Find where the given text appears and provide that cell's center as [x, y] coordinate. 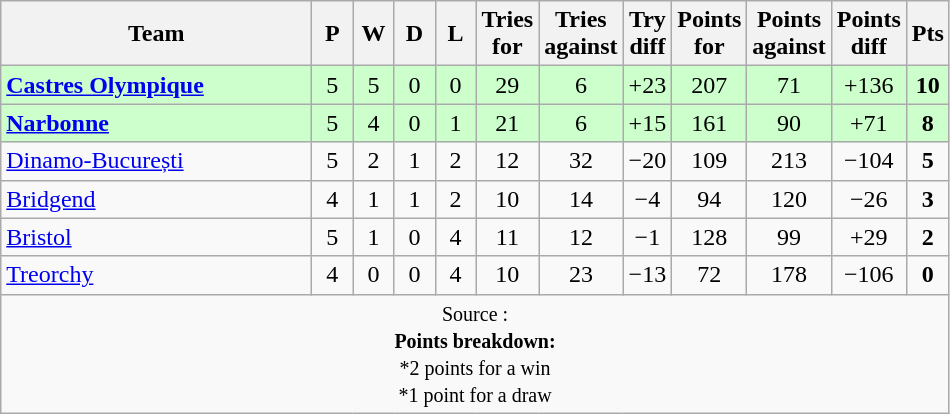
Dinamo-București [156, 161]
Narbonne [156, 123]
213 [789, 161]
99 [789, 237]
−20 [648, 161]
−104 [868, 161]
Treorchy [156, 275]
90 [789, 123]
+23 [648, 85]
14 [581, 199]
Points diff [868, 34]
−106 [868, 275]
−4 [648, 199]
178 [789, 275]
21 [508, 123]
Bridgend [156, 199]
120 [789, 199]
Bristol [156, 237]
109 [710, 161]
Pts [928, 34]
Source : Points breakdown:*2 points for a win*1 point for a draw [476, 354]
Tries for [508, 34]
Points against [789, 34]
+136 [868, 85]
71 [789, 85]
72 [710, 275]
Try diff [648, 34]
207 [710, 85]
128 [710, 237]
32 [581, 161]
P [332, 34]
Castres Olympique [156, 85]
−1 [648, 237]
Tries against [581, 34]
−13 [648, 275]
29 [508, 85]
D [414, 34]
+29 [868, 237]
8 [928, 123]
161 [710, 123]
23 [581, 275]
Team [156, 34]
+15 [648, 123]
−26 [868, 199]
11 [508, 237]
3 [928, 199]
Points for [710, 34]
94 [710, 199]
W [374, 34]
+71 [868, 123]
L [456, 34]
